For the text-containing cell, return its midpoint in [x, y] coordinate format. 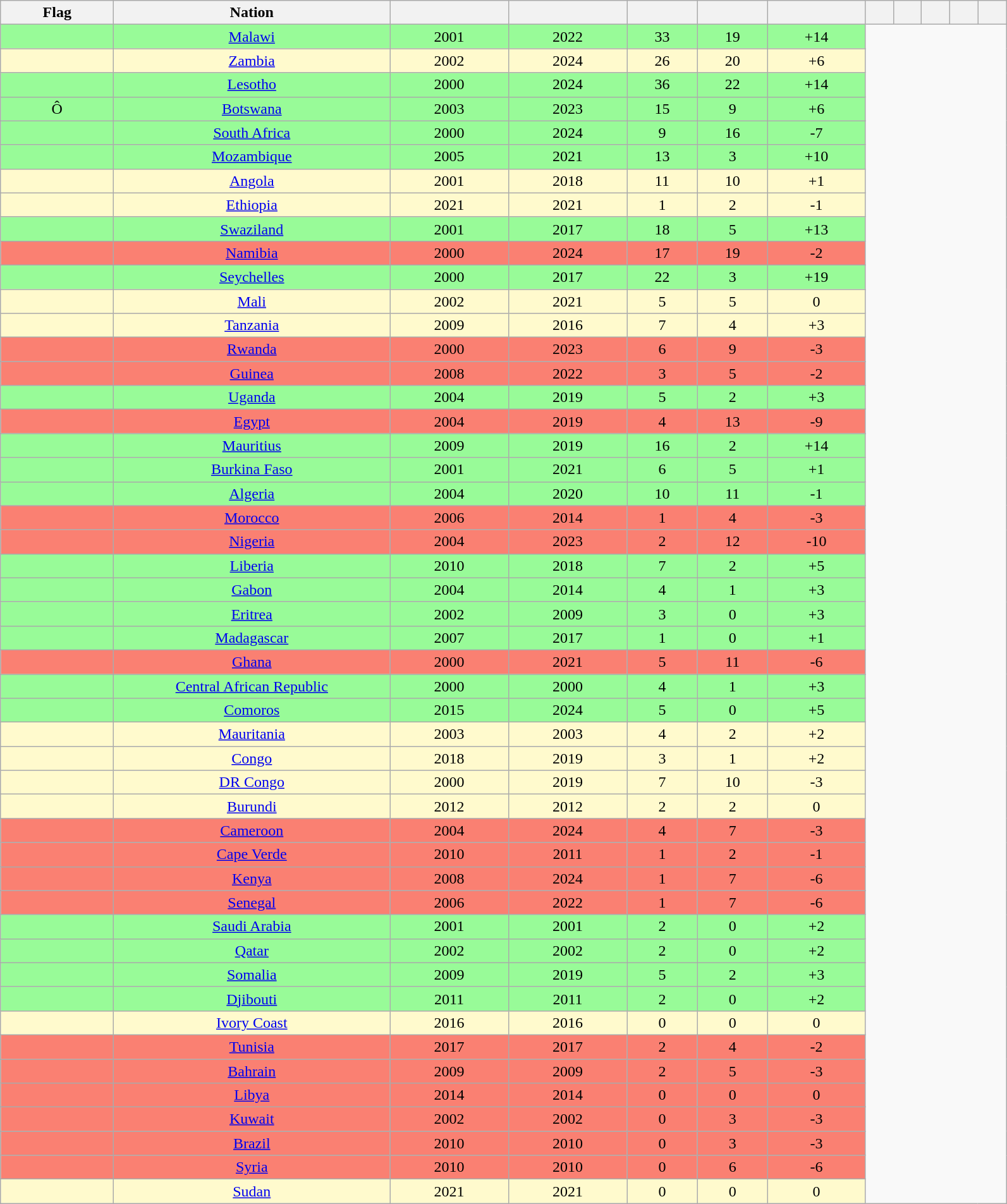
Bahrain [252, 1071]
Algeria [252, 494]
Angola [252, 181]
Flag [57, 13]
Nation [252, 13]
Seychelles [252, 277]
South Africa [252, 133]
Namibia [252, 253]
Burundi [252, 806]
15 [662, 109]
+10 [816, 157]
33 [662, 37]
Madagascar [252, 638]
Comoros [252, 710]
Gabon [252, 590]
2015 [449, 710]
Sudan [252, 1191]
Libya [252, 1095]
Ivory Coast [252, 1023]
DR Congo [252, 782]
Mauritania [252, 734]
Lesotho [252, 85]
Djibouti [252, 999]
Botswana [252, 109]
Morocco [252, 518]
Tunisia [252, 1047]
Kenya [252, 879]
Syria [252, 1167]
-7 [816, 133]
36 [662, 85]
Egypt [252, 422]
17 [662, 253]
20 [732, 61]
12 [732, 542]
Brazil [252, 1143]
-10 [816, 542]
-9 [816, 422]
2005 [449, 157]
Cameroon [252, 830]
Liberia [252, 566]
Eritrea [252, 614]
Cape Verde [252, 854]
Ethiopia [252, 205]
Somalia [252, 975]
Saudi Arabia [252, 927]
Senegal [252, 903]
+13 [816, 229]
Ô [57, 109]
2007 [449, 638]
Rwanda [252, 350]
Kuwait [252, 1119]
Central African Republic [252, 686]
Congo [252, 758]
Nigeria [252, 542]
Tanzania [252, 325]
Uganda [252, 398]
2020 [568, 494]
Malawi [252, 37]
Mozambique [252, 157]
Zambia [252, 61]
Guinea [252, 374]
26 [662, 61]
Mauritius [252, 446]
Burkina Faso [252, 470]
Qatar [252, 951]
Swaziland [252, 229]
Mali [252, 301]
Ghana [252, 662]
18 [662, 229]
+19 [816, 277]
